Determine the [x, y] coordinate at the center of the cell enclosing the given text.  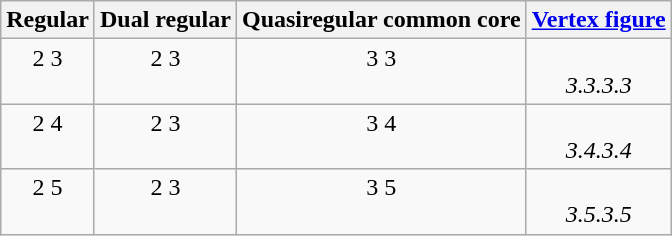
Quasiregular common core [381, 20]
Dual regular [165, 20]
3.5.3.5 [598, 202]
3 4 [381, 136]
Regular [48, 20]
2 5 [48, 202]
3 5 [381, 202]
3 3 [381, 72]
2 4 [48, 136]
3.3.3.3 [598, 72]
Vertex figure [598, 20]
3.4.3.4 [598, 136]
